Return the [x, y] coordinate for the center point of the cell that contains the specified text.  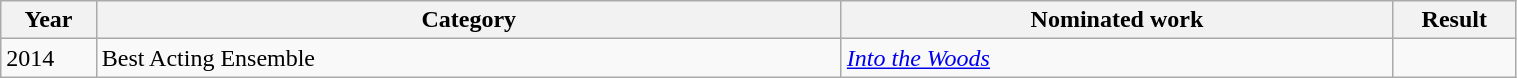
Result [1455, 20]
Category [468, 20]
Nominated work [1116, 20]
2014 [48, 58]
Into the Woods [1116, 58]
Year [48, 20]
Best Acting Ensemble [468, 58]
